Search for the cell housing the specified text and yield its [x, y] center coordinate. 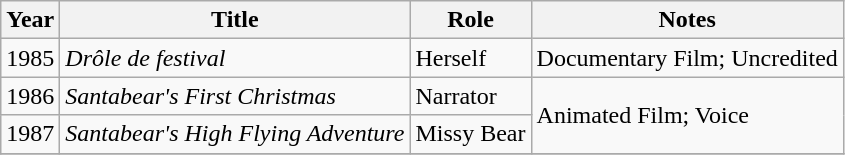
Animated Film; Voice [687, 115]
1985 [30, 58]
Missy Bear [470, 134]
Santabear's First Christmas [235, 96]
1986 [30, 96]
Title [235, 20]
Documentary Film; Uncredited [687, 58]
Year [30, 20]
1987 [30, 134]
Santabear's High Flying Adventure [235, 134]
Notes [687, 20]
Drôle de festival [235, 58]
Herself [470, 58]
Narrator [470, 96]
Role [470, 20]
